Return (x, y) of the center of cell containing provided text 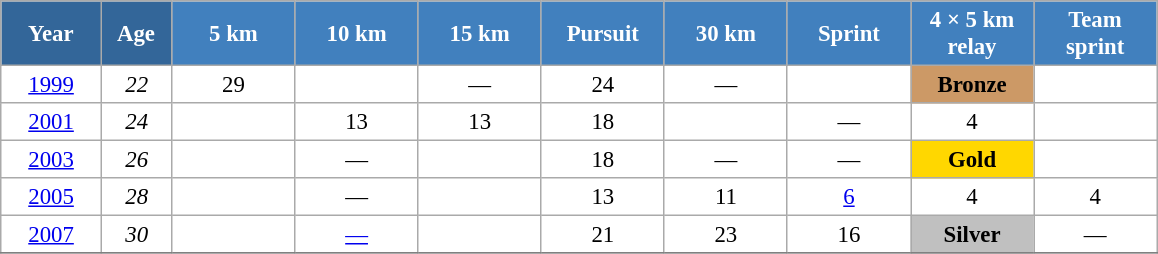
29 (234, 85)
10 km (356, 34)
2005 (52, 197)
30 (136, 235)
Gold (972, 160)
4 × 5 km relay (972, 34)
Pursuit (602, 34)
15 km (480, 34)
11 (726, 197)
22 (136, 85)
23 (726, 235)
1999 (52, 85)
16 (848, 235)
5 km (234, 34)
Year (52, 34)
2003 (52, 160)
2007 (52, 235)
2001 (52, 122)
6 (848, 197)
21 (602, 235)
30 km (726, 34)
28 (136, 197)
Bronze (972, 85)
Sprint (848, 34)
Silver (972, 235)
26 (136, 160)
Team sprint (1096, 34)
Age (136, 34)
